Determine the (X, Y) coordinate at the center of the cell enclosing the given text.  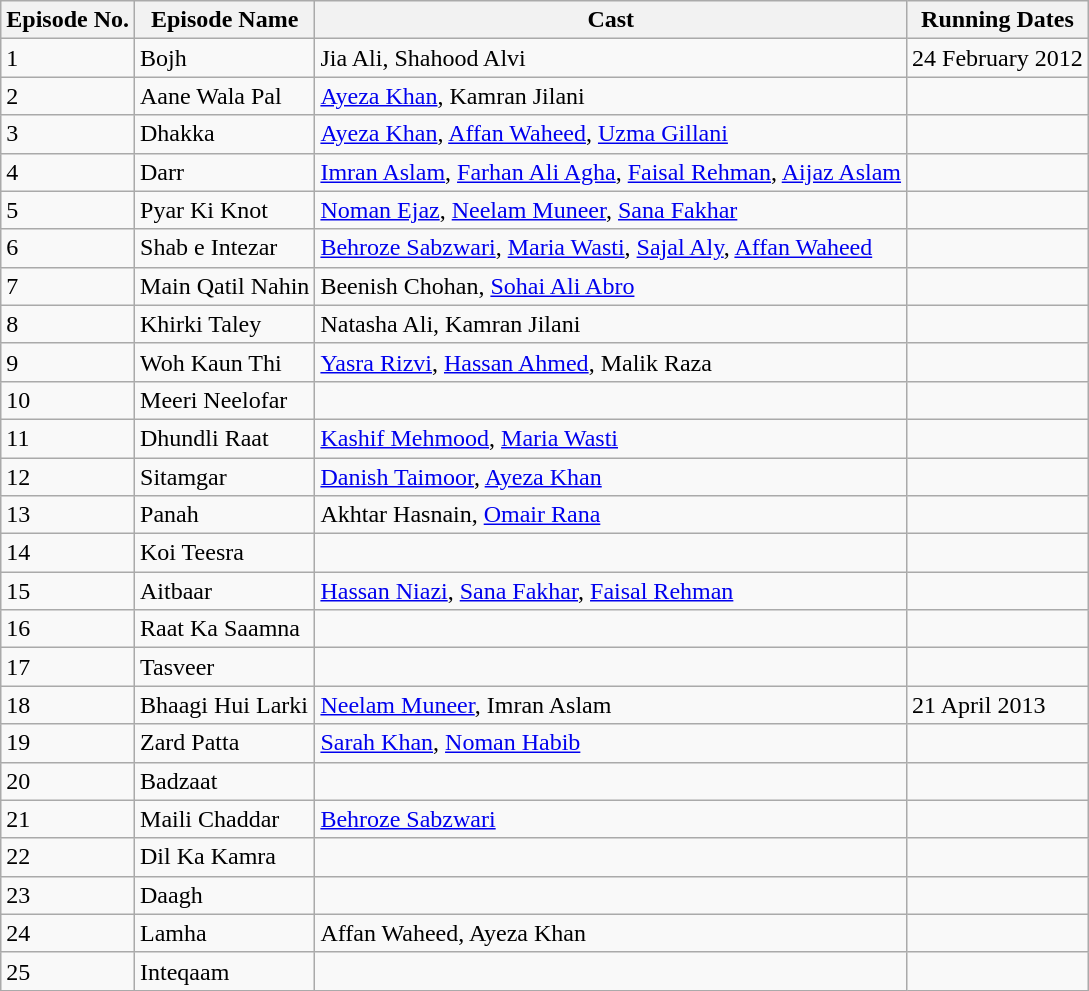
Behroze Sabzwari (611, 819)
23 (68, 895)
16 (68, 629)
2 (68, 96)
6 (68, 248)
Yasra Rizvi, Hassan Ahmed, Malik Raza (611, 362)
14 (68, 553)
11 (68, 438)
15 (68, 591)
Natasha Ali, Kamran Jilani (611, 324)
20 (68, 781)
Bojh (225, 58)
1 (68, 58)
Inteqaam (225, 971)
12 (68, 477)
21 (68, 819)
Aitbaar (225, 591)
3 (68, 134)
24 (68, 933)
13 (68, 515)
Main Qatil Nahin (225, 286)
Neelam Muneer, Imran Aslam (611, 705)
7 (68, 286)
Dhundli Raat (225, 438)
Aane Wala Pal (225, 96)
18 (68, 705)
Daagh (225, 895)
Dhakka (225, 134)
Ayeza Khan, Kamran Jilani (611, 96)
5 (68, 210)
Affan Waheed, Ayeza Khan (611, 933)
4 (68, 172)
Beenish Chohan, Sohai Ali Abro (611, 286)
Khirki Taley (225, 324)
Raat Ka Saamna (225, 629)
22 (68, 857)
Badzaat (225, 781)
Danish Taimoor, Ayeza Khan (611, 477)
Imran Aslam, Farhan Ali Agha, Faisal Rehman, Aijaz Aslam (611, 172)
Noman Ejaz, Neelam Muneer, Sana Fakhar (611, 210)
Zard Patta (225, 743)
Akhtar Hasnain, Omair Rana (611, 515)
19 (68, 743)
9 (68, 362)
Behroze Sabzwari, Maria Wasti, Sajal Aly, Affan Waheed (611, 248)
Darr (225, 172)
Ayeza Khan, Affan Waheed, Uzma Gillani (611, 134)
Dil Ka Kamra (225, 857)
25 (68, 971)
Woh Kaun Thi (225, 362)
Running Dates (998, 20)
Kashif Mehmood, Maria Wasti (611, 438)
Pyar Ki Knot (225, 210)
Hassan Niazi, Sana Fakhar, Faisal Rehman (611, 591)
Sarah Khan, Noman Habib (611, 743)
Panah (225, 515)
Lamha (225, 933)
24 February 2012 (998, 58)
Bhaagi Hui Larki (225, 705)
Jia Ali, Shahood Alvi (611, 58)
Maili Chaddar (225, 819)
Episode No. (68, 20)
Tasveer (225, 667)
21 April 2013 (998, 705)
Sitamgar (225, 477)
10 (68, 400)
17 (68, 667)
Koi Teesra (225, 553)
Episode Name (225, 20)
8 (68, 324)
Shab e Intezar (225, 248)
Meeri Neelofar (225, 400)
Cast (611, 20)
